Detect which cell encompasses the target text, then output its (X, Y) center coordinate. 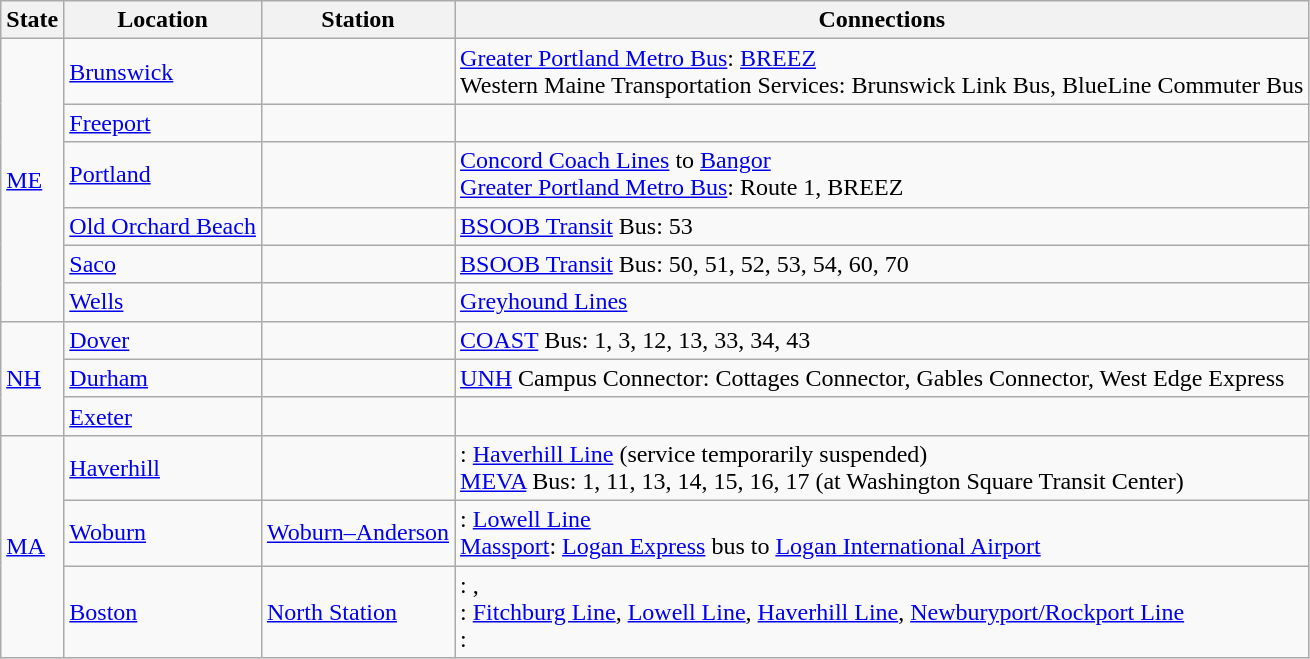
Greyhound Lines (882, 302)
Woburn (163, 532)
Woburn–Anderson (358, 532)
Boston (163, 612)
Portland (163, 174)
State (32, 20)
Station (358, 20)
Connections (882, 20)
NH (32, 378)
: , : Fitchburg Line, Lowell Line, Haverhill Line, Newburyport/Rockport Line: (882, 612)
Greater Portland Metro Bus: BREEZ Western Maine Transportation Services: Brunswick Link Bus, BlueLine Commuter Bus (882, 72)
Dover (163, 340)
Wells (163, 302)
Exeter (163, 416)
Concord Coach Lines to Bangor Greater Portland Metro Bus: Route 1, BREEZ (882, 174)
UNH Campus Connector: Cottages Connector, Gables Connector, West Edge Express (882, 378)
Freeport (163, 123)
: Haverhill Line (service temporarily suspended) MEVA Bus: 1, 11, 13, 14, 15, 16, 17 (at Washington Square Transit Center) (882, 468)
Haverhill (163, 468)
Brunswick (163, 72)
ME (32, 180)
Saco (163, 264)
Location (163, 20)
North Station (358, 612)
COAST Bus: 1, 3, 12, 13, 33, 34, 43 (882, 340)
: Lowell Line Massport: Logan Express bus to Logan International Airport (882, 532)
BSOOB Transit Bus: 53 (882, 226)
Durham (163, 378)
BSOOB Transit Bus: 50, 51, 52, 53, 54, 60, 70 (882, 264)
MA (32, 546)
Old Orchard Beach (163, 226)
